Determine the (x, y) coordinate at the center of the cell enclosing the given text.  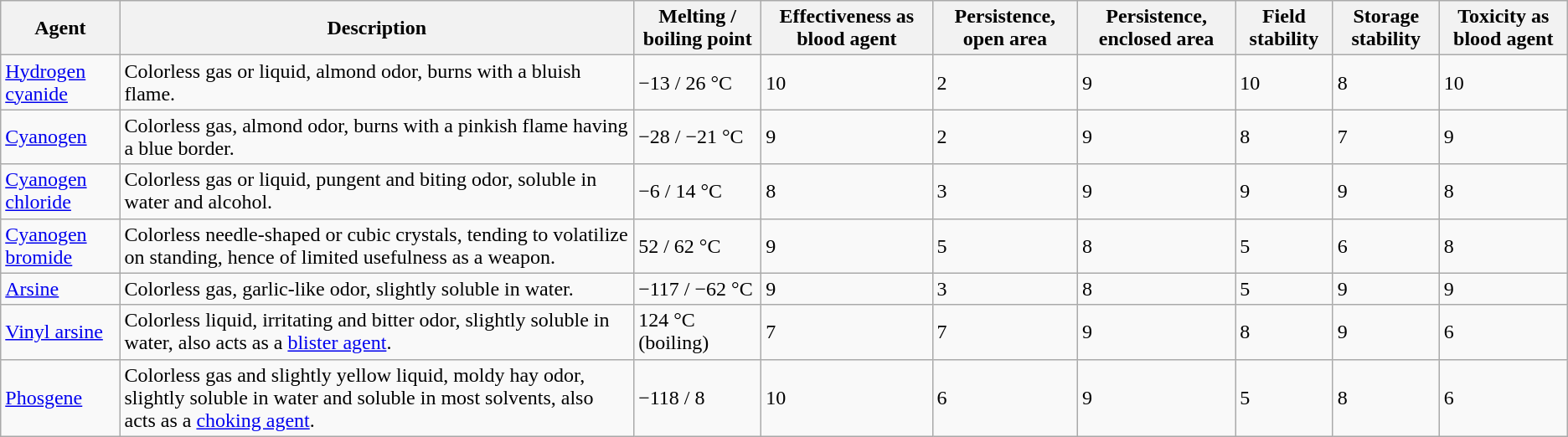
−118 / 8 (698, 398)
Vinyl arsine (60, 332)
Storage stability (1385, 28)
Colorless gas, garlic-like odor, slightly soluble in water. (377, 289)
−28 / −21 °C (698, 137)
Cyanogen (60, 137)
124 °C (boiling) (698, 332)
Arsine (60, 289)
Colorless gas or liquid, almond odor, burns with a bluish flame. (377, 82)
Colorless gas, almond odor, burns with a pinkish flame having a blue border. (377, 137)
Persistence, open area (1005, 28)
Phosgene (60, 398)
Persistence, enclosed area (1157, 28)
−13 / 26 °C (698, 82)
Cyanogen bromide (60, 246)
Cyanogen chloride (60, 191)
−6 / 14 °C (698, 191)
Toxicity as blood agent (1503, 28)
Description (377, 28)
Melting / boiling point (698, 28)
−117 / −62 °C (698, 289)
Colorless liquid, irritating and bitter odor, slightly soluble in water, also acts as a blister agent. (377, 332)
Colorless gas or liquid, pungent and biting odor, soluble in water and alcohol. (377, 191)
Field stability (1285, 28)
Colorless needle-shaped or cubic crystals, tending to volatilize on standing, hence of limited usefulness as a weapon. (377, 246)
Hydrogen cyanide (60, 82)
Colorless gas and slightly yellow liquid, moldy hay odor, slightly soluble in water and soluble in most solvents, also acts as a choking agent. (377, 398)
Agent (60, 28)
Effectiveness as blood agent (847, 28)
52 / 62 °C (698, 246)
